From the cell containing the given text, extract its center point as [x, y] coordinate. 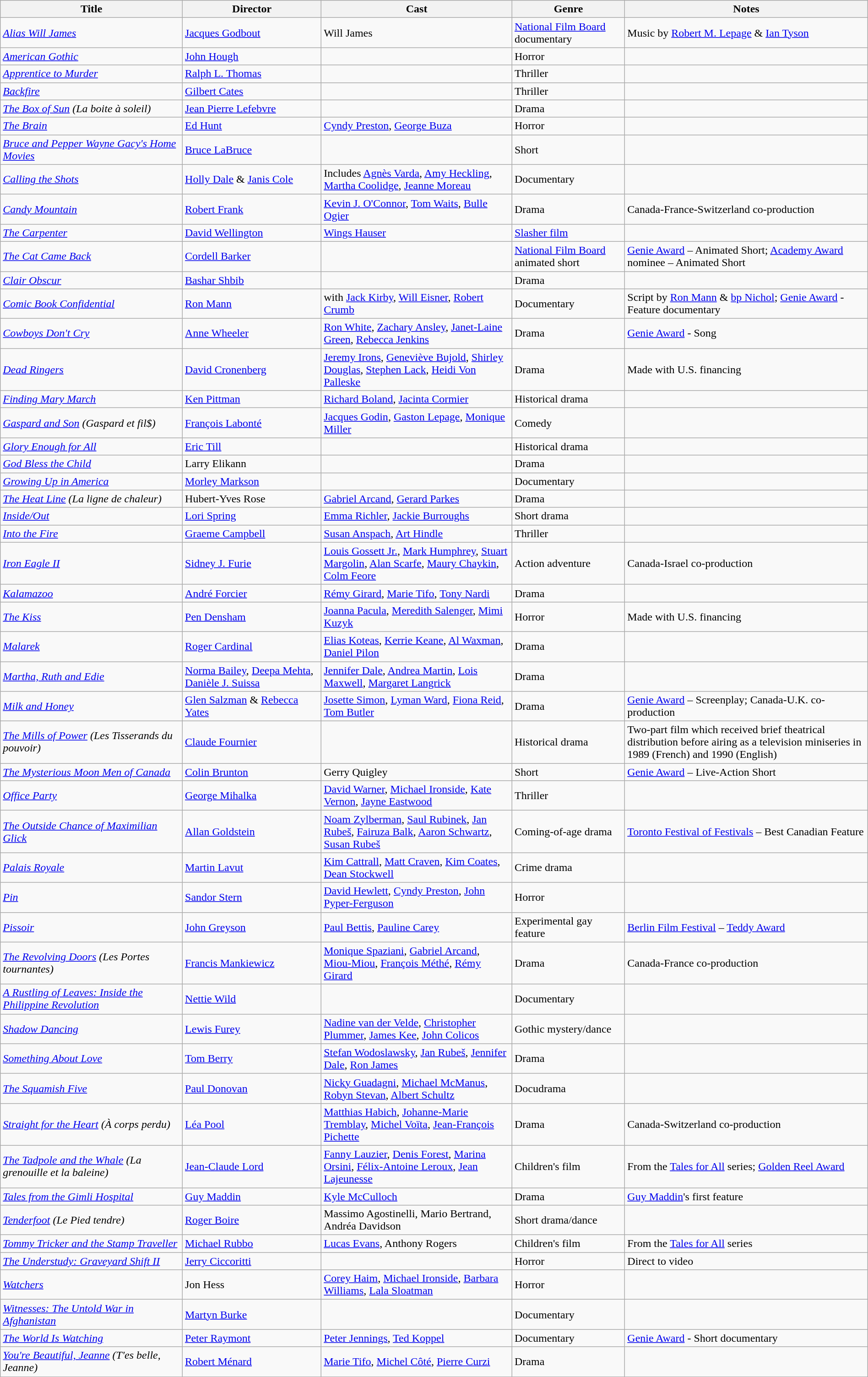
George Mihalka [252, 796]
Graeme Campbell [252, 533]
Jeremy Irons, Geneviève Bujold, Shirley Douglas, Stephen Lack, Heidi Von Palleske [417, 370]
Pissoir [92, 927]
Tom Berry [252, 1059]
Lucas Evans, Anthony Rogers [417, 1244]
The Revolving Doors (Les Portes tournantes) [92, 963]
Morley Markson [252, 481]
Bashar Shbib [252, 280]
Short drama [568, 516]
The Mysterious Moon Men of Canada [92, 772]
Emma Richler, Jackie Burroughs [417, 516]
Calling the Shots [92, 180]
François Labonté [252, 423]
Roger Cardinal [252, 647]
Pin [92, 898]
Ralph L. Thomas [252, 74]
Finding Mary March [92, 399]
Canada-Switzerland co-production [746, 1124]
Director [252, 9]
Jean Pierre Lefebvre [252, 109]
Glory Enough for All [92, 446]
Martha, Ruth and Edie [92, 676]
Sandor Stern [252, 898]
Gothic mystery/dance [568, 1029]
Berlin Film Festival – Teddy Award [746, 927]
Crime drama [568, 867]
Larry Elikann [252, 464]
The Box of Sun (La boite à soleil) [92, 109]
Jacques Godbout [252, 33]
Witnesses: The Untold War in Afghanistan [92, 1314]
Robert Ménard [252, 1362]
Candy Mountain [92, 209]
Genre [568, 9]
Shadow Dancing [92, 1029]
Lori Spring [252, 516]
Comedy [568, 423]
Watchers [92, 1285]
Dead Ringers [92, 370]
John Hough [252, 56]
Cowboys Don't Cry [92, 333]
The Kiss [92, 616]
Direct to video [746, 1261]
Roger Boire [252, 1220]
Genie Award – Animated Short; Academy Award nominee – Animated Short [746, 256]
Nicky Guadagni, Michael McManus, Robyn Stevan, Albert Schultz [417, 1088]
Notes [746, 9]
Experimental gay feature [568, 927]
Martyn Burke [252, 1314]
Massimo Agostinelli, Mario Bertrand, Andréa Davidson [417, 1220]
Susan Anspach, Art Hindle [417, 533]
Nadine van der Velde, Christopher Plummer, James Kee, John Colicos [417, 1029]
Genie Award – Screenplay; Canada-U.K. co-production [746, 706]
National Film Board documentary [568, 33]
Fanny Lauzier, Denis Forest, Marina Orsini, Félix-Antoine Leroux, Jean Lajeunesse [417, 1166]
Lewis Furey [252, 1029]
John Greyson [252, 927]
You're Beautiful, Jeanne (T'es belle, Jeanne) [92, 1362]
Colin Brunton [252, 772]
Anne Wheeler [252, 333]
Allan Goldstein [252, 832]
Wings Hauser [417, 233]
David Hewlett, Cyndy Preston, John Pyper-Ferguson [417, 898]
Growing Up in America [92, 481]
Iron Eagle II [92, 563]
Something About Love [92, 1059]
Docudrama [568, 1088]
Includes Agnès Varda, Amy Heckling, Martha Coolidge, Jeanne Moreau [417, 180]
Music by Robert M. Lepage & Ian Tyson [746, 33]
Alias Will James [92, 33]
The Heat Line (La ligne de chaleur) [92, 499]
Jacques Godin, Gaston Lepage, Monique Miller [417, 423]
A Rustling of Leaves: Inside the Philippine Revolution [92, 999]
The World Is Watching [92, 1338]
Coming-of-age drama [568, 832]
Gaspard and Son (Gaspard et fil$) [92, 423]
American Gothic [92, 56]
The Cat Came Back [92, 256]
Guy Maddin [252, 1197]
Malarek [92, 647]
Bruce and Pepper Wayne Gacy's Home Movies [92, 149]
Léa Pool [252, 1124]
with Jack Kirby, Will Eisner, Robert Crumb [417, 304]
Nettie Wild [252, 999]
Robert Frank [252, 209]
Paul Bettis, Pauline Carey [417, 927]
Louis Gossett Jr., Mark Humphrey, Stuart Margolin, Alan Scarfe, Maury Chaykin, Colm Feore [417, 563]
Corey Haim, Michael Ironside, Barbara Williams, Lala Sloatman [417, 1285]
Jennifer Dale, Andrea Martin, Lois Maxwell, Margaret Langrick [417, 676]
Straight for the Heart (À corps perdu) [92, 1124]
Cordell Barker [252, 256]
Stefan Wodoslawsky, Jan Rubeš, Jennifer Dale, Ron James [417, 1059]
Will James [417, 33]
Office Party [92, 796]
Gabriel Arcand, Gerard Parkes [417, 499]
Hubert-Yves Rose [252, 499]
David Wellington [252, 233]
Glen Salzman & Rebecca Yates [252, 706]
Inside/Out [92, 516]
Into the Fire [92, 533]
Claude Fournier [252, 742]
Kevin J. O'Connor, Tom Waits, Bulle Ogier [417, 209]
Kim Cattrall, Matt Craven, Kim Coates, Dean Stockwell [417, 867]
Eric Till [252, 446]
Jerry Ciccoritti [252, 1261]
Genie Award - Short documentary [746, 1338]
Jean-Claude Lord [252, 1166]
Ed Hunt [252, 126]
The Understudy: Graveyard Shift II [92, 1261]
Comic Book Confidential [92, 304]
The Squamish Five [92, 1088]
Apprentice to Murder [92, 74]
Cyndy Preston, George Buza [417, 126]
Kalamazoo [92, 593]
Ron White, Zachary Ansley, Janet-Laine Green, Rebecca Jenkins [417, 333]
Pen Densham [252, 616]
Two-part film which received brief theatrical distribution before airing as a television miniseries in 1989 (French) and 1990 (English) [746, 742]
Bruce LaBruce [252, 149]
Backfire [92, 91]
From the Tales for All series [746, 1244]
Guy Maddin's first feature [746, 1197]
Gerry Quigley [417, 772]
Genie Award - Song [746, 333]
Clair Obscur [92, 280]
Ken Pittman [252, 399]
Tenderfoot (Le Pied tendre) [92, 1220]
Tommy Tricker and the Stamp Traveller [92, 1244]
God Bless the Child [92, 464]
Tales from the Gimli Hospital [92, 1197]
Matthias Habich, Johanne-Marie Tremblay, Michel Voïta, Jean-François Pichette [417, 1124]
Norma Bailey, Deepa Mehta, Danièle J. Suissa [252, 676]
Francis Mankiewicz [252, 963]
Michael Rubbo [252, 1244]
Script by Ron Mann & bp Nichol; Genie Award - Feature documentary [746, 304]
Gilbert Cates [252, 91]
Canada-Israel co-production [746, 563]
Peter Raymont [252, 1338]
The Brain [92, 126]
Ron Mann [252, 304]
Slasher film [568, 233]
Monique Spaziani, Gabriel Arcand, Miou-Miou, François Méthé, Rémy Girard [417, 963]
Cast [417, 9]
Short drama/dance [568, 1220]
Richard Boland, Jacinta Cormier [417, 399]
Holly Dale & Janis Cole [252, 180]
The Carpenter [92, 233]
The Outside Chance of Maximilian Glick [92, 832]
Canada-France co-production [746, 963]
Jon Hess [252, 1285]
The Mills of Power (Les Tisserands du pouvoir) [92, 742]
Sidney J. Furie [252, 563]
André Forcier [252, 593]
Noam Zylberman, Saul Rubinek, Jan Rubeš, Fairuza Balk, Aaron Schwartz, Susan Rubeš [417, 832]
Peter Jennings, Ted Koppel [417, 1338]
Kyle McCulloch [417, 1197]
Paul Donovan [252, 1088]
Milk and Honey [92, 706]
Palais Royale [92, 867]
The Tadpole and the Whale (La grenouille et la baleine) [92, 1166]
Elias Koteas, Kerrie Keane, Al Waxman, Daniel Pilon [417, 647]
Action adventure [568, 563]
Joanna Pacula, Meredith Salenger, Mimi Kuzyk [417, 616]
Genie Award – Live-Action Short [746, 772]
Marie Tifo, Michel Côté, Pierre Curzi [417, 1362]
Josette Simon, Lyman Ward, Fiona Reid, Tom Butler [417, 706]
Martin Lavut [252, 867]
David Warner, Michael Ironside, Kate Vernon, Jayne Eastwood [417, 796]
From the Tales for All series; Golden Reel Award [746, 1166]
Rémy Girard, Marie Tifo, Tony Nardi [417, 593]
Toronto Festival of Festivals – Best Canadian Feature [746, 832]
Title [92, 9]
David Cronenberg [252, 370]
National Film Board animated short [568, 256]
Canada-France-Switzerland co-production [746, 209]
